From the cell containing the given text, extract its center point as [x, y] coordinate. 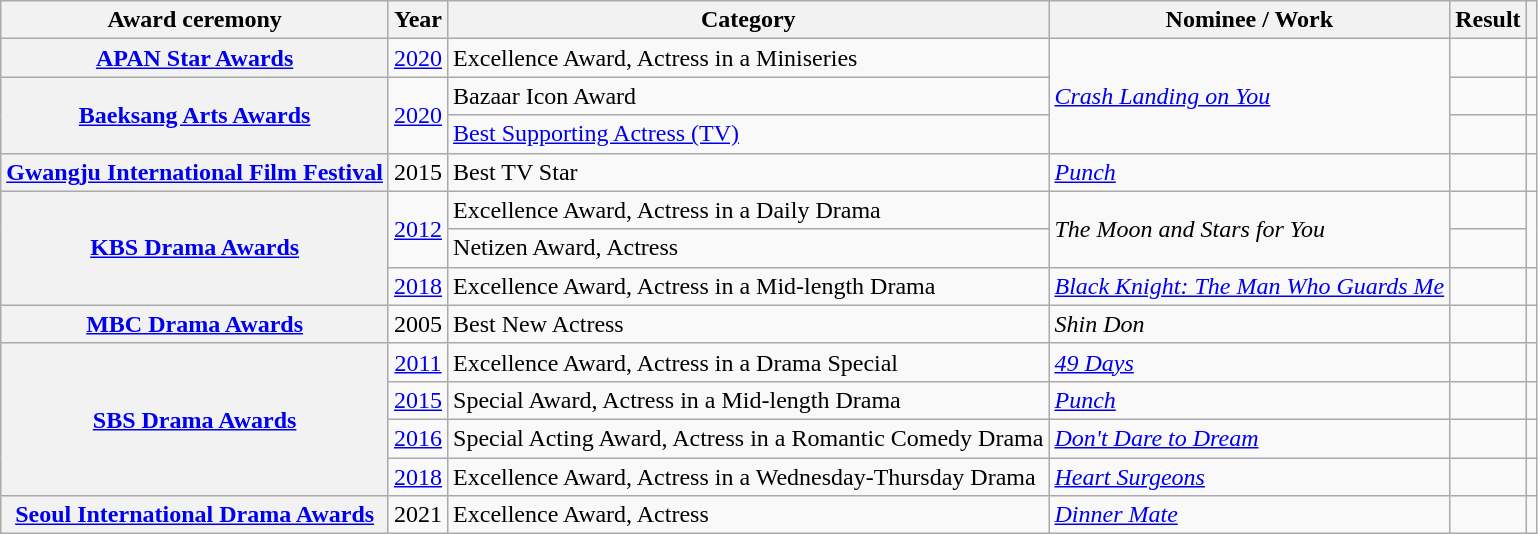
Category [748, 20]
2016 [418, 438]
2011 [418, 362]
Award ceremony [195, 20]
Excellence Award, Actress in a Miniseries [748, 58]
2021 [418, 515]
Crash Landing on You [1250, 96]
Special Acting Award, Actress in a Romantic Comedy Drama [748, 438]
Excellence Award, Actress in a Wednesday-Thursday Drama [748, 477]
The Moon and Stars for You [1250, 229]
Excellence Award, Actress in a Daily Drama [748, 210]
Best Supporting Actress (TV) [748, 134]
Excellence Award, Actress in a Drama Special [748, 362]
Netizen Award, Actress [748, 248]
2005 [418, 324]
Year [418, 20]
Excellence Award, Actress [748, 515]
Best TV Star [748, 172]
KBS Drama Awards [195, 248]
2012 [418, 229]
Heart Surgeons [1250, 477]
Gwangju International Film Festival [195, 172]
Special Award, Actress in a Mid-length Drama [748, 400]
Bazaar Icon Award [748, 96]
Shin Don [1250, 324]
Result [1488, 20]
APAN Star Awards [195, 58]
Black Knight: The Man Who Guards Me [1250, 286]
49 Days [1250, 362]
Baeksang Arts Awards [195, 115]
SBS Drama Awards [195, 419]
Don't Dare to Dream [1250, 438]
Nominee / Work [1250, 20]
Seoul International Drama Awards [195, 515]
Best New Actress [748, 324]
Excellence Award, Actress in a Mid-length Drama [748, 286]
Dinner Mate [1250, 515]
MBC Drama Awards [195, 324]
